Output the (x, y) coordinate of the center of the cell containing the given text.  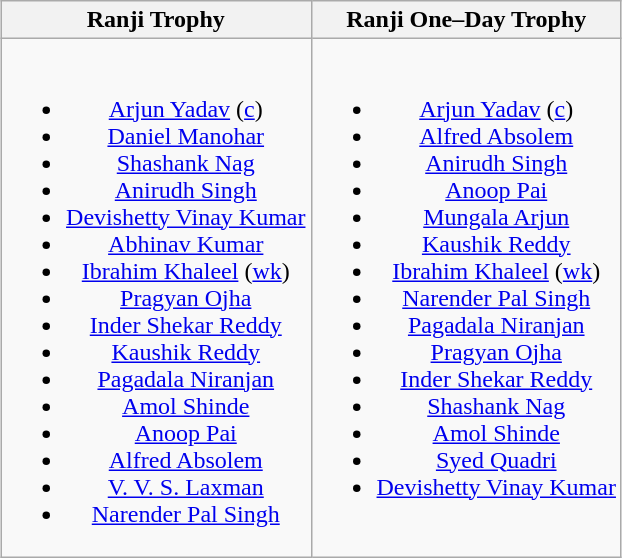
Ranji Trophy (156, 20)
Ranji One–Day Trophy (466, 20)
